Locate the cell with the specified text and output its (x, y) center coordinate. 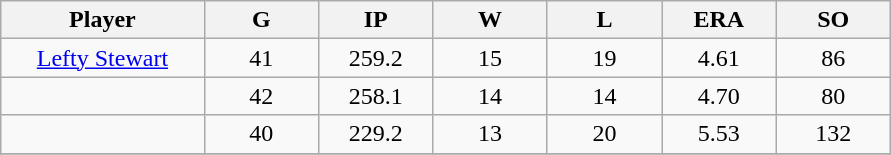
259.2 (375, 58)
13 (490, 134)
40 (261, 134)
IP (375, 20)
4.61 (719, 58)
20 (604, 134)
SO (833, 20)
132 (833, 134)
G (261, 20)
L (604, 20)
5.53 (719, 134)
86 (833, 58)
229.2 (375, 134)
4.70 (719, 96)
ERA (719, 20)
258.1 (375, 96)
42 (261, 96)
W (490, 20)
15 (490, 58)
41 (261, 58)
Player (102, 20)
80 (833, 96)
19 (604, 58)
Lefty Stewart (102, 58)
